Pinpoint the cell where the given text exists, returning its (x, y) midpoint coordinate. 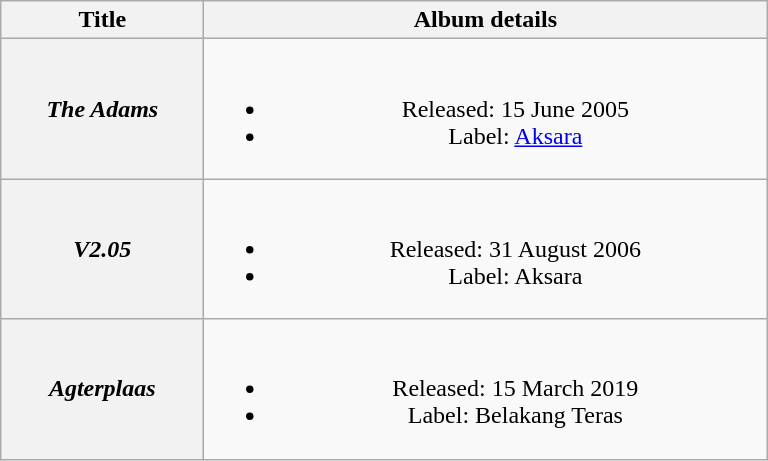
The Adams (102, 109)
Released: 15 June 2005Label: Aksara (486, 109)
V2.05 (102, 249)
Released: 15 March 2019Label: Belakang Teras (486, 389)
Released: 31 August 2006Label: Aksara (486, 249)
Album details (486, 20)
Title (102, 20)
Agterplaas (102, 389)
